Detect which cell encompasses the target text, then output its (X, Y) center coordinate. 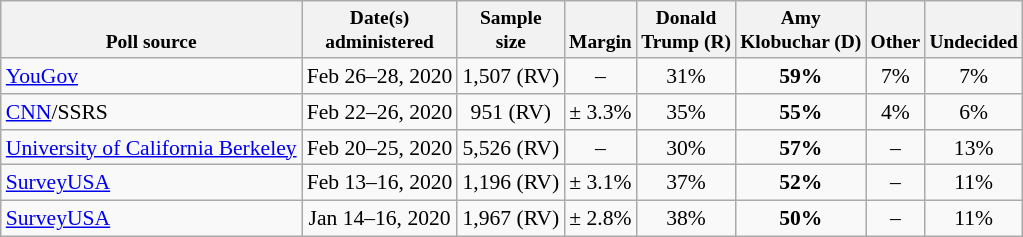
13% (974, 148)
Feb 20–25, 2020 (380, 148)
30% (686, 148)
YouGov (152, 76)
1,967 (RV) (510, 219)
951 (RV) (510, 112)
Feb 22–26, 2020 (380, 112)
37% (686, 183)
Poll source (152, 30)
38% (686, 219)
University of California Berkeley (152, 148)
± 3.3% (600, 112)
57% (801, 148)
52% (801, 183)
59% (801, 76)
AmyKlobuchar (D) (801, 30)
31% (686, 76)
Date(s)administered (380, 30)
Margin (600, 30)
± 2.8% (600, 219)
± 3.1% (600, 183)
4% (896, 112)
Other (896, 30)
35% (686, 112)
DonaldTrump (R) (686, 30)
Undecided (974, 30)
6% (974, 112)
Feb 13–16, 2020 (380, 183)
1,196 (RV) (510, 183)
50% (801, 219)
1,507 (RV) (510, 76)
CNN/SSRS (152, 112)
Jan 14–16, 2020 (380, 219)
Samplesize (510, 30)
5,526 (RV) (510, 148)
55% (801, 112)
Feb 26–28, 2020 (380, 76)
